Identify which cell holds the provided text, then report its [x, y] central coordinate. 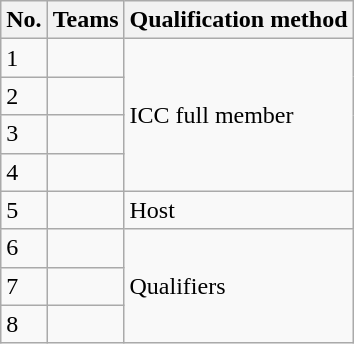
Host [238, 210]
5 [24, 210]
1 [24, 58]
Qualification method [238, 20]
ICC full member [238, 115]
4 [24, 172]
Qualifiers [238, 286]
7 [24, 286]
2 [24, 96]
8 [24, 324]
Teams [86, 20]
3 [24, 134]
6 [24, 248]
No. [24, 20]
